Find where the given text appears and provide that cell's center as [X, Y] coordinate. 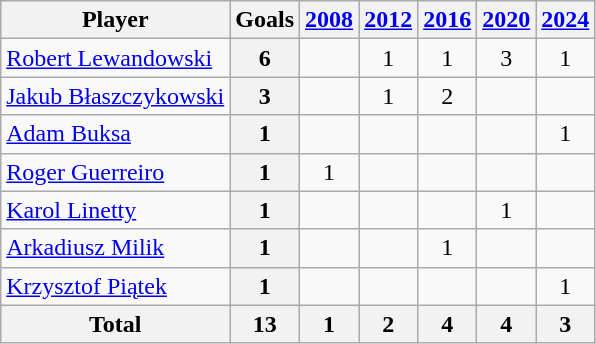
Jakub Błaszczykowski [116, 96]
Krzysztof Piątek [116, 286]
2024 [566, 20]
Player [116, 20]
Arkadiusz Milik [116, 248]
Robert Lewandowski [116, 58]
6 [265, 58]
Karol Linetty [116, 210]
2020 [506, 20]
Adam Buksa [116, 134]
2008 [330, 20]
13 [265, 324]
Total [116, 324]
Roger Guerreiro [116, 172]
2016 [448, 20]
2012 [388, 20]
Goals [265, 20]
